Detect which cell encompasses the target text, then output its (X, Y) center coordinate. 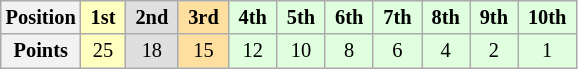
10th (547, 17)
8th (446, 17)
4 (446, 51)
2nd (152, 17)
15 (203, 51)
1 (547, 51)
6 (397, 51)
5th (301, 17)
10 (301, 51)
7th (397, 17)
6th (349, 17)
Points (41, 51)
8 (349, 51)
4th (253, 17)
3rd (203, 17)
25 (104, 51)
12 (253, 51)
Position (41, 17)
9th (494, 17)
18 (152, 51)
2 (494, 51)
1st (104, 17)
